Capture the cell that displays the provided text and extract its [X, Y] central coordinate. 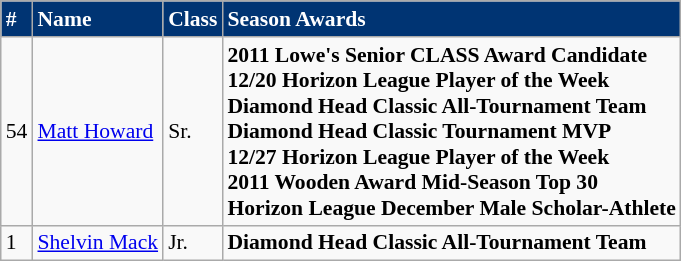
54 [17, 132]
Matt Howard [98, 132]
Sr. [192, 132]
Shelvin Mack [98, 243]
Diamond Head Classic All-Tournament Team [452, 243]
# [17, 19]
Jr. [192, 243]
Season Awards [452, 19]
1 [17, 243]
Class [192, 19]
Name [98, 19]
